Determine the (x, y) coordinate at the center of the cell enclosing the given text.  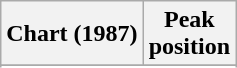
Chart (1987) (72, 34)
Peakposition (189, 34)
